Pinpoint the cell where the given text exists, returning its [X, Y] midpoint coordinate. 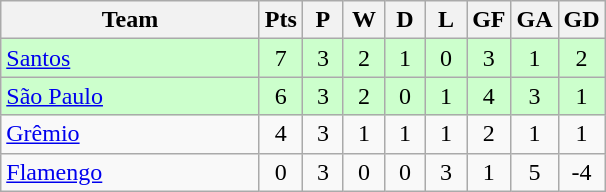
São Paulo [130, 96]
GF [489, 20]
GA [534, 20]
Grêmio [130, 134]
Santos [130, 58]
L [446, 20]
W [364, 20]
Flamengo [130, 172]
D [404, 20]
Pts [280, 20]
Team [130, 20]
P [322, 20]
6 [280, 96]
7 [280, 58]
-4 [582, 172]
5 [534, 172]
GD [582, 20]
